Capture the cell that displays the provided text and extract its (x, y) central coordinate. 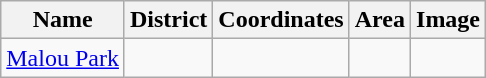
District (168, 20)
Name (63, 20)
Image (448, 20)
Coordinates (281, 20)
Area (380, 20)
Malou Park (63, 58)
